Pinpoint the cell where the given text exists, returning its (x, y) midpoint coordinate. 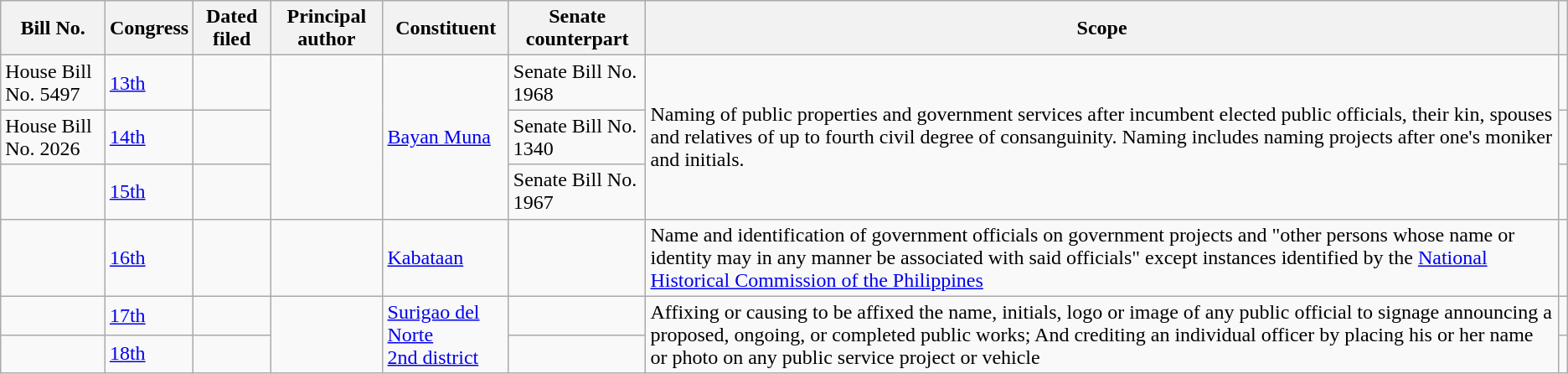
Bayan Muna (446, 138)
17th (149, 315)
Scope (1102, 29)
House Bill No. 2026 (54, 138)
Bill No. (54, 29)
13th (149, 82)
Senate Bill No. 1968 (577, 82)
18th (149, 354)
Senate Bill No. 1967 (577, 191)
Kabataan (446, 257)
Surigao del Norte2nd district (446, 335)
Senate Bill No. 1340 (577, 138)
Dated filed (232, 29)
Congress (149, 29)
Constituent (446, 29)
Principal author (327, 29)
15th (149, 191)
16th (149, 257)
House Bill No. 5497 (54, 82)
14th (149, 138)
Senate counterpart (577, 29)
